Provide the [x, y] coordinate of the cell's center where the given text is located.  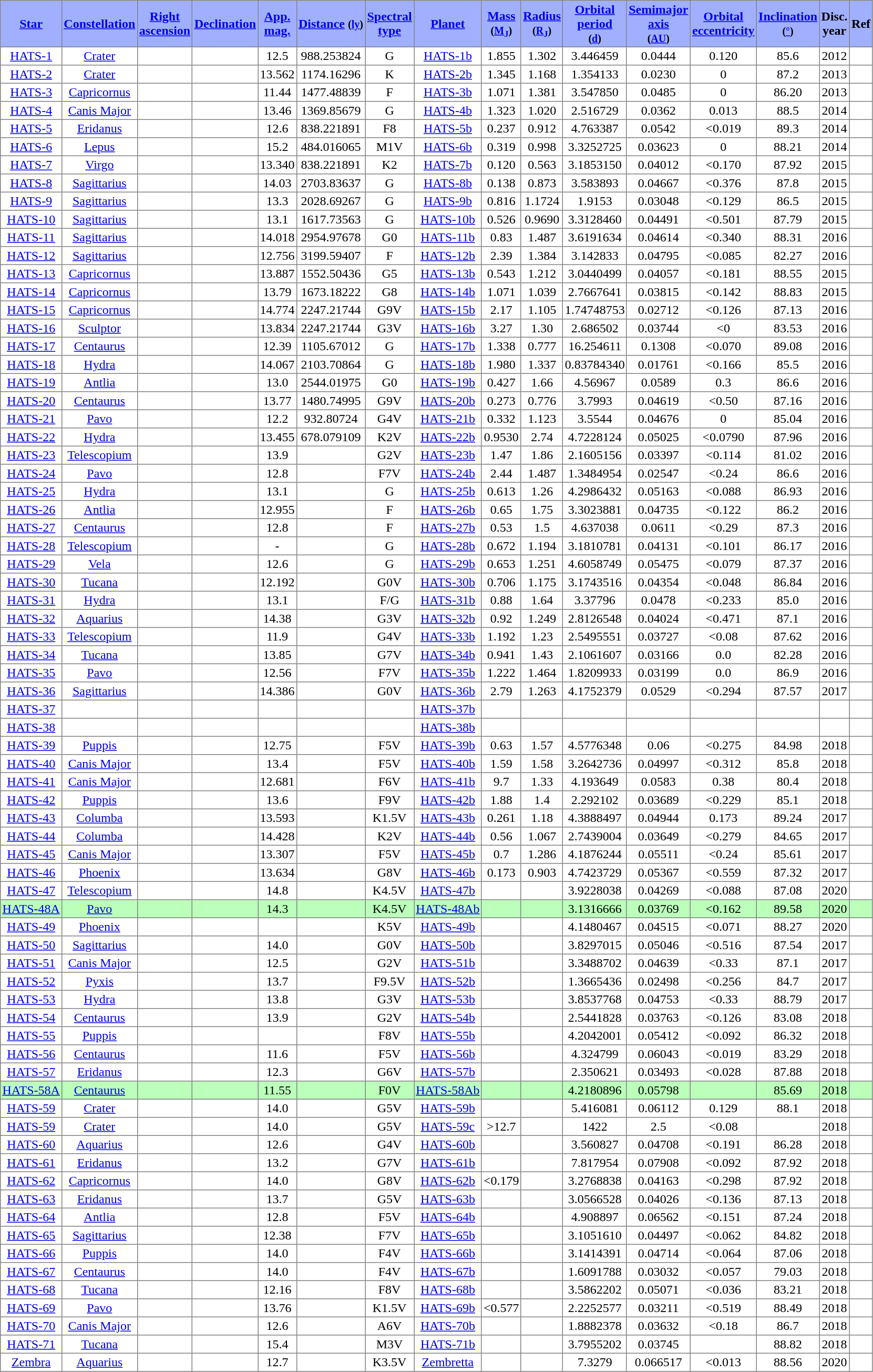
87.37 [788, 564]
HATS-29 [32, 564]
HATS-46b [448, 872]
0.05475 [658, 564]
0.02498 [658, 981]
1.384 [542, 256]
0.03815 [658, 292]
0.03032 [658, 1272]
3.7993 [595, 401]
1.323 [501, 110]
86.32 [788, 1035]
484.016065 [331, 147]
<0.101 [723, 546]
12.7 [278, 1362]
0.332 [501, 419]
3.2642736 [595, 764]
<0.057 [723, 1272]
88.83 [788, 292]
HATS-51b [448, 963]
84.7 [788, 981]
0.03689 [658, 800]
HATS-49b [448, 927]
M1V [390, 147]
1.1724 [542, 201]
0.06043 [658, 1054]
1.75 [542, 510]
HATS-21b [448, 419]
HATS-4 [32, 110]
HATS-65 [32, 1235]
3.3252725 [595, 147]
HATS-31b [448, 600]
HATS-29b [448, 564]
89.24 [788, 818]
1.381 [542, 92]
84.82 [788, 1235]
HATS-38 [32, 727]
0.04354 [658, 582]
1369.85679 [331, 110]
3.8537768 [595, 999]
1.302 [542, 56]
<0.0790 [723, 437]
0.0230 [658, 74]
0.04614 [658, 237]
HATS-56b [448, 1054]
87.57 [788, 691]
0.03745 [658, 1344]
2954.97678 [331, 237]
HATS-33b [448, 636]
0.04735 [658, 510]
K [390, 74]
0.83 [501, 237]
988.253824 [331, 56]
13.307 [278, 854]
86.20 [788, 92]
Inclination(°) [788, 24]
<0.340 [723, 237]
HATS-62 [32, 1181]
0.672 [501, 546]
HATS-61 [32, 1163]
14.386 [278, 691]
<0.577 [501, 1308]
<0.501 [723, 219]
13.79 [278, 292]
HATS-54b [448, 1018]
12.2 [278, 419]
1.020 [542, 110]
<0.071 [723, 927]
1.30 [542, 328]
1.464 [542, 673]
12.756 [278, 256]
86.17 [788, 546]
0.129 [723, 1108]
87.08 [788, 890]
4.56967 [595, 382]
2.5441828 [595, 1018]
HATS-14b [448, 292]
0.04667 [658, 183]
<0.275 [723, 745]
0.0478 [658, 600]
HATS-5b [448, 128]
HATS-35 [32, 673]
0.04026 [658, 1199]
0.0444 [658, 56]
HATS-56 [32, 1054]
HATS-15 [32, 310]
HATS-17 [32, 346]
1.855 [501, 56]
0.83784340 [595, 364]
11.44 [278, 92]
HATS-23 [32, 455]
HATS-41 [32, 781]
1.067 [542, 836]
88.82 [788, 1344]
0.03763 [658, 1018]
HATS-30b [448, 582]
88.79 [788, 999]
87.88 [788, 1072]
HATS-41b [448, 781]
1174.16296 [331, 74]
HATS-70 [32, 1326]
1.43 [542, 655]
HATS-11 [32, 237]
1.86 [542, 455]
1.251 [542, 564]
1.3484954 [595, 473]
11.9 [278, 636]
HATS-18 [32, 364]
1.105 [542, 310]
0.04012 [658, 165]
0.013 [723, 110]
3.446459 [595, 56]
88.55 [788, 273]
4.324799 [595, 1054]
HATS-7 [32, 165]
86.28 [788, 1144]
HATS-55b [448, 1035]
<0.064 [723, 1253]
HATS-34 [32, 655]
4.908897 [595, 1217]
HATS-26b [448, 510]
<0.170 [723, 165]
1.66 [542, 382]
<0.256 [723, 981]
932.80724 [331, 419]
HATS-24 [32, 473]
0.05412 [658, 1035]
87.8 [788, 183]
<0.229 [723, 800]
HATS-57 [32, 1072]
89.58 [788, 909]
<0.376 [723, 183]
HATS-58A [32, 1090]
HATS-54 [32, 1018]
85.0 [788, 600]
0.427 [501, 382]
1.168 [542, 74]
Planet [448, 24]
0.92 [501, 618]
HATS-28 [32, 546]
<0.122 [723, 510]
14.38 [278, 618]
Disc.year [835, 24]
82.27 [788, 256]
3.1051610 [595, 1235]
4.2180896 [595, 1090]
4.5776348 [595, 745]
HATS-64b [448, 1217]
2.8126548 [595, 618]
HATS-55 [32, 1035]
0.816 [501, 201]
0.912 [542, 128]
0.941 [501, 655]
Lepus [100, 147]
<0 [723, 328]
3.3128460 [595, 219]
89.3 [788, 128]
12.955 [278, 510]
HATS-71 [32, 1344]
12.38 [278, 1235]
1.338 [501, 346]
0.63 [501, 745]
Rightascension [165, 24]
84.65 [788, 836]
0.03727 [658, 636]
13.834 [278, 328]
HATS-1 [32, 56]
HATS-39b [448, 745]
0.05163 [658, 491]
13.46 [278, 110]
HATS-37 [32, 709]
HATS-51 [32, 963]
HATS-52b [448, 981]
13.85 [278, 655]
<0.18 [723, 1326]
13.340 [278, 165]
83.08 [788, 1018]
HATS-62b [448, 1181]
HATS-27b [448, 527]
0.03769 [658, 909]
16.254611 [595, 346]
0.319 [501, 147]
HATS-26 [32, 510]
1.33 [542, 781]
1.194 [542, 546]
0.03632 [658, 1326]
HATS-36b [448, 691]
Zembretta [448, 1362]
HATS-63b [448, 1199]
88.49 [788, 1308]
F/G [390, 600]
F9V [390, 800]
1.74748753 [595, 310]
2.5495551 [595, 636]
5.416081 [595, 1108]
1.88 [501, 800]
0.06112 [658, 1108]
79.03 [788, 1272]
2544.01975 [331, 382]
HATS-19 [32, 382]
HATS-42 [32, 800]
13.2 [278, 1163]
86.5 [788, 201]
HATS-13 [32, 273]
Pyxis [100, 981]
HATS-25 [32, 491]
1.47 [501, 455]
HATS-3 [32, 92]
85.61 [788, 854]
0.05367 [658, 872]
HATS-47 [32, 890]
0.03211 [658, 1308]
HATS-21 [32, 419]
0.04131 [658, 546]
12.3 [278, 1072]
86.2 [788, 510]
1.222 [501, 673]
1480.74995 [331, 401]
3199.59407 [331, 256]
<0.294 [723, 691]
HATS-59c [448, 1126]
<0.29 [723, 527]
87.79 [788, 219]
HATS-40 [32, 764]
89.08 [788, 346]
12.681 [278, 781]
0.706 [501, 582]
Declination [225, 24]
1.192 [501, 636]
HATS-23b [448, 455]
1.212 [542, 273]
<0.298 [723, 1181]
4.1480467 [595, 927]
3.1743516 [595, 582]
HATS-70b [448, 1326]
<0.062 [723, 1235]
HATS-45 [32, 854]
1477.48839 [331, 92]
Distance (ly) [331, 24]
<0.028 [723, 1072]
85.1 [788, 800]
2.2252577 [595, 1308]
2.7667641 [595, 292]
14.3 [278, 909]
HATS-34b [448, 655]
1.4 [542, 800]
<0.471 [723, 618]
2.686502 [595, 328]
3.1316666 [595, 909]
2.1605156 [595, 455]
15.4 [278, 1344]
0.03649 [658, 836]
4.763387 [595, 128]
HATS-14 [32, 292]
HATS-9 [32, 201]
86.7 [788, 1326]
13.76 [278, 1308]
HATS-20b [448, 401]
0.04057 [658, 273]
HATS-5 [32, 128]
3.0566528 [595, 1199]
4.2042001 [595, 1035]
0.04024 [658, 618]
HATS-36 [32, 691]
11.55 [278, 1090]
0.273 [501, 401]
<0.013 [723, 1362]
0.01761 [658, 364]
1673.18222 [331, 292]
0.04491 [658, 219]
0.04944 [658, 818]
<0.136 [723, 1199]
HATS-57b [448, 1072]
2.350621 [595, 1072]
11.6 [278, 1054]
<0.233 [723, 600]
13.3 [278, 201]
12.192 [278, 582]
A6V [390, 1326]
<0.516 [723, 945]
HATS-50 [32, 945]
0.02547 [658, 473]
G5 [390, 273]
HATS-67b [448, 1272]
K5V [390, 927]
3.37796 [595, 600]
9.7 [501, 781]
0.0529 [658, 691]
3.27 [501, 328]
2.79 [501, 691]
Orbitalperiod(d) [595, 24]
HATS-69 [32, 1308]
HATS-64 [32, 1217]
14.774 [278, 310]
2.516729 [595, 110]
87.24 [788, 1217]
0.04795 [658, 256]
HATS-50b [448, 945]
HATS-60b [448, 1144]
1422 [595, 1126]
0.04997 [658, 764]
0.776 [542, 401]
<0.279 [723, 836]
86.93 [788, 491]
87.2 [788, 74]
Orbitaleccentricity [723, 24]
84.98 [788, 745]
4.7423729 [595, 872]
M3V [390, 1344]
1.5 [542, 527]
1617.73563 [331, 219]
4.7228124 [595, 437]
HATS-47b [448, 890]
2.39 [501, 256]
0.04676 [658, 419]
HATS-44b [448, 836]
Sculptor [100, 328]
HATS-20 [32, 401]
3.0440499 [595, 273]
K3.5V [390, 1362]
HATS-32b [448, 618]
HATS-11b [448, 237]
0.04639 [658, 963]
0.066517 [658, 1362]
Virgo [100, 165]
<0.166 [723, 364]
4.1752379 [595, 691]
13.77 [278, 401]
HATS-32 [32, 618]
88.31 [788, 237]
0.04269 [658, 890]
0.873 [542, 183]
81.02 [788, 455]
<0.162 [723, 909]
12.39 [278, 346]
HATS-68b [448, 1289]
0.526 [501, 219]
86.9 [788, 673]
HATS-48A [32, 909]
<0.079 [723, 564]
7.817954 [595, 1163]
88.56 [788, 1362]
<0.191 [723, 1144]
HATS-16 [32, 328]
2.7439004 [595, 836]
HATS-39 [32, 745]
<0.129 [723, 201]
1.345 [501, 74]
0.06 [658, 745]
HATS-66 [32, 1253]
<0.070 [723, 346]
App.mag. [278, 24]
3.583893 [595, 183]
12.75 [278, 745]
HATS-24b [448, 473]
<0.114 [723, 455]
2.292102 [595, 800]
HATS-49 [32, 927]
13.6 [278, 800]
<0.142 [723, 292]
1.123 [542, 419]
3.1810781 [595, 546]
0.777 [542, 346]
1105.67012 [331, 346]
Zembra [32, 1362]
0.04708 [658, 1144]
3.142833 [595, 256]
HATS-6b [448, 147]
0.04714 [658, 1253]
1.6091788 [595, 1272]
4.1876244 [595, 854]
87.32 [788, 872]
HATS-10b [448, 219]
HATS-44 [32, 836]
0.0362 [658, 110]
HATS-27 [32, 527]
0.03166 [658, 655]
HATS-45b [448, 854]
HATS-42b [448, 800]
3.9228038 [595, 890]
HATS-16b [448, 328]
1.337 [542, 364]
F9.5V [390, 981]
HATS-66b [448, 1253]
14.8 [278, 890]
1.286 [542, 854]
3.560827 [595, 1144]
HATS-3b [448, 92]
Constellation [100, 24]
HATS-6 [32, 147]
0.02712 [658, 310]
1.175 [542, 582]
1.57 [542, 745]
HATS-60 [32, 1144]
1.18 [542, 818]
Ref [861, 24]
HATS-12 [32, 256]
G8 [390, 292]
HATS-53b [448, 999]
HATS-22b [448, 437]
HATS-67 [32, 1272]
HATS-43 [32, 818]
HATS-17b [448, 346]
0.0589 [658, 382]
HATS-38b [448, 727]
85.6 [788, 56]
2703.83637 [331, 183]
12.56 [278, 673]
0.05046 [658, 945]
3.3023881 [595, 510]
HATS-61b [448, 1163]
1.23 [542, 636]
HATS-30 [32, 582]
<0.179 [501, 1181]
2.74 [542, 437]
0.998 [542, 147]
85.5 [788, 364]
13.4 [278, 764]
Mass(MJ) [501, 24]
Star [32, 24]
7.3279 [595, 1362]
HATS-2b [448, 74]
1552.50436 [331, 273]
0.613 [501, 491]
HATS-15b [448, 310]
4.193649 [595, 781]
14.018 [278, 237]
3.1853150 [595, 165]
0.03744 [658, 328]
0.653 [501, 564]
13.0 [278, 382]
0.06562 [658, 1217]
83.53 [788, 328]
HATS-59b [448, 1108]
0.0542 [658, 128]
3.7955202 [595, 1344]
0.9530 [501, 437]
0.03199 [658, 673]
<0.50 [723, 401]
0.7 [501, 854]
<0.519 [723, 1308]
<0.181 [723, 273]
14.428 [278, 836]
0.05511 [658, 854]
0.04497 [658, 1235]
HATS-48Ab [448, 909]
13.593 [278, 818]
HATS-68 [32, 1289]
14.067 [278, 364]
0.65 [501, 510]
3.3488702 [595, 963]
1.980 [501, 364]
HATS-2 [32, 74]
0.38 [723, 781]
F0V [390, 1090]
87.06 [788, 1253]
0.1308 [658, 346]
3.6191634 [595, 237]
678.079109 [331, 437]
2012 [835, 56]
0.543 [501, 273]
Radius(RJ) [542, 24]
85.69 [788, 1090]
83.21 [788, 1289]
87.62 [788, 636]
0.9690 [542, 219]
80.4 [788, 781]
0.07908 [658, 1163]
88.1 [788, 1108]
HATS-63 [32, 1199]
1.039 [542, 292]
2103.70864 [331, 364]
0.05071 [658, 1289]
HATS-65b [448, 1235]
<0.048 [723, 582]
87.54 [788, 945]
1.249 [542, 618]
<0.151 [723, 1217]
HATS-33 [32, 636]
>12.7 [501, 1126]
Semimajoraxis(AU) [658, 24]
3.5544 [595, 419]
G6V [390, 1072]
85.8 [788, 764]
3.547850 [595, 92]
0.237 [501, 128]
0.88 [501, 600]
HATS-18b [448, 364]
4.637038 [595, 527]
HATS-4b [448, 110]
88.21 [788, 147]
HATS-13b [448, 273]
87.3 [788, 527]
87.96 [788, 437]
0.03623 [658, 147]
2.17 [501, 310]
0.04619 [658, 401]
<0.312 [723, 764]
1.354133 [595, 74]
1.3665436 [595, 981]
14.03 [278, 183]
HATS-25b [448, 491]
0.04753 [658, 999]
0.03493 [658, 1072]
1.263 [542, 691]
83.29 [788, 1054]
Spectraltype [390, 24]
3.5862202 [595, 1289]
12.16 [278, 1289]
HATS-46 [32, 872]
<0.085 [723, 256]
F6V [390, 781]
<0.559 [723, 872]
K2 [390, 165]
13.455 [278, 437]
1.64 [542, 600]
13.887 [278, 273]
HATS-40b [448, 764]
HATS-69b [448, 1308]
4.2986432 [595, 491]
88.27 [788, 927]
HATS-58Ab [448, 1090]
85.04 [788, 419]
HATS-10 [32, 219]
0.03048 [658, 201]
HATS-37b [448, 709]
HATS-7b [448, 165]
0.04163 [658, 1181]
0.56 [501, 836]
1.26 [542, 491]
HATS-35b [448, 673]
2.5 [658, 1126]
0.903 [542, 872]
15.2 [278, 147]
87.16 [788, 401]
HATS-1b [448, 56]
<0.036 [723, 1289]
1.59 [501, 764]
13.562 [278, 74]
0.261 [501, 818]
0.05025 [658, 437]
88.5 [788, 110]
1.58 [542, 764]
0.0583 [658, 781]
1.9153 [595, 201]
0.53 [501, 527]
1.8882378 [595, 1326]
HATS-22 [32, 437]
HATS-31 [32, 600]
0.0485 [658, 92]
HATS-9b [448, 201]
HATS-19b [448, 382]
HATS-12b [448, 256]
Vela [100, 564]
0.0611 [658, 527]
86.84 [788, 582]
13.8 [278, 999]
0.03397 [658, 455]
HATS-71b [448, 1344]
0.3 [723, 382]
13.634 [278, 872]
0.04515 [658, 927]
HATS-28b [448, 546]
F8 [390, 128]
HATS-53 [32, 999]
3.2768838 [595, 1181]
2.1061607 [595, 655]
0.05798 [658, 1090]
3.1414391 [595, 1253]
0.563 [542, 165]
HATS-8 [32, 183]
HATS-43b [448, 818]
3.8297015 [595, 945]
- [278, 546]
HATS-52 [32, 981]
2.44 [501, 473]
0.138 [501, 183]
2028.69267 [331, 201]
4.6058749 [595, 564]
1.8209933 [595, 673]
4.3888497 [595, 818]
HATS-8b [448, 183]
82.28 [788, 655]
